Return the (X, Y) coordinate for the center point of the cell that contains the specified text.  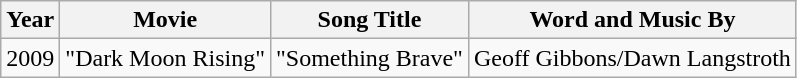
"Something Brave" (369, 58)
2009 (30, 58)
Song Title (369, 20)
Geoff Gibbons/Dawn Langstroth (632, 58)
Movie (166, 20)
"Dark Moon Rising" (166, 58)
Year (30, 20)
Word and Music By (632, 20)
